From the cell containing the given text, extract its center point as (X, Y) coordinate. 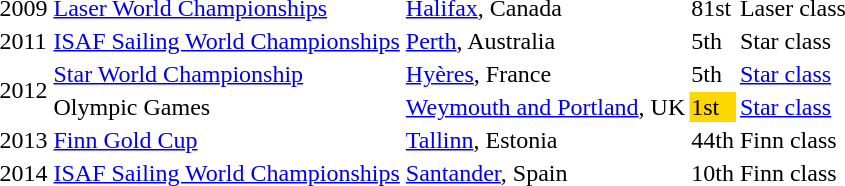
Weymouth and Portland, UK (545, 107)
Olympic Games (226, 107)
ISAF Sailing World Championships (226, 41)
Hyères, France (545, 74)
Finn Gold Cup (226, 140)
1st (713, 107)
44th (713, 140)
Star World Championship (226, 74)
Perth, Australia (545, 41)
Tallinn, Estonia (545, 140)
